Find where the given text appears and provide that cell's center as [x, y] coordinate. 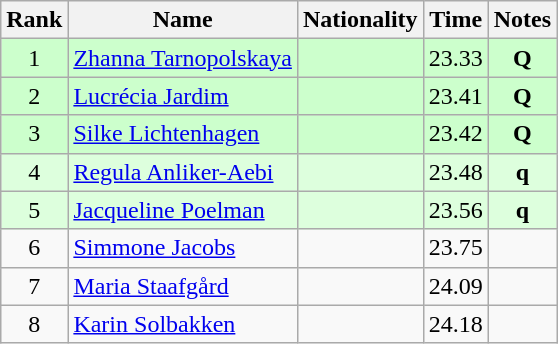
Notes [522, 20]
2 [34, 96]
Name [183, 20]
7 [34, 286]
Lucrécia Jardim [183, 96]
24.18 [456, 324]
4 [34, 172]
23.48 [456, 172]
Regula Anliker-Aebi [183, 172]
Nationality [360, 20]
23.42 [456, 134]
Karin Solbakken [183, 324]
1 [34, 58]
Rank [34, 20]
Maria Staafgård [183, 286]
Silke Lichtenhagen [183, 134]
Zhanna Tarnopolskaya [183, 58]
Simmone Jacobs [183, 248]
23.41 [456, 96]
5 [34, 210]
8 [34, 324]
Jacqueline Poelman [183, 210]
23.56 [456, 210]
Time [456, 20]
6 [34, 248]
23.75 [456, 248]
23.33 [456, 58]
3 [34, 134]
24.09 [456, 286]
